Extract the [X, Y] coordinate from the center of the cell holding the provided text.  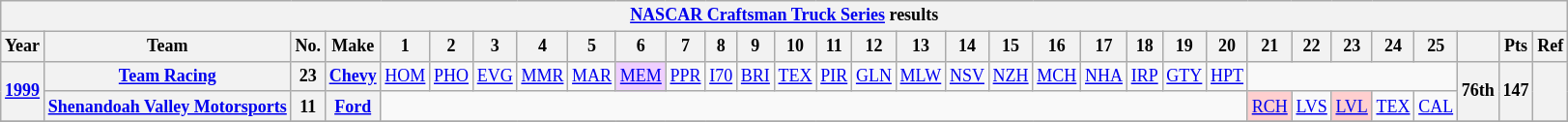
NSV [968, 76]
19 [1184, 46]
18 [1144, 46]
6 [641, 46]
147 [1516, 91]
Pts [1516, 46]
9 [755, 46]
No. [307, 46]
CAL [1436, 107]
15 [1011, 46]
NHA [1104, 76]
Team [167, 46]
25 [1436, 46]
Ford [353, 107]
MAR [592, 76]
LVS [1312, 107]
13 [920, 46]
MMR [543, 76]
10 [795, 46]
I70 [721, 76]
20 [1227, 46]
MLW [920, 76]
HOM [406, 76]
PPR [686, 76]
MCH [1057, 76]
5 [592, 46]
12 [874, 46]
IRP [1144, 76]
Year [23, 46]
LVL [1352, 107]
Chevy [353, 76]
RCH [1269, 107]
MEM [641, 76]
1 [406, 46]
PIR [835, 76]
17 [1104, 46]
PHO [452, 76]
16 [1057, 46]
GLN [874, 76]
EVG [495, 76]
Shenandoah Valley Motorsports [167, 107]
14 [968, 46]
NASCAR Craftsman Truck Series results [784, 15]
NZH [1011, 76]
Make [353, 46]
7 [686, 46]
24 [1393, 46]
GTY [1184, 76]
4 [543, 46]
22 [1312, 46]
8 [721, 46]
21 [1269, 46]
2 [452, 46]
BRI [755, 76]
Ref [1551, 46]
Team Racing [167, 76]
HPT [1227, 76]
3 [495, 46]
1999 [23, 91]
76th [1478, 91]
